Locate the cell with the specified text and output its (X, Y) center coordinate. 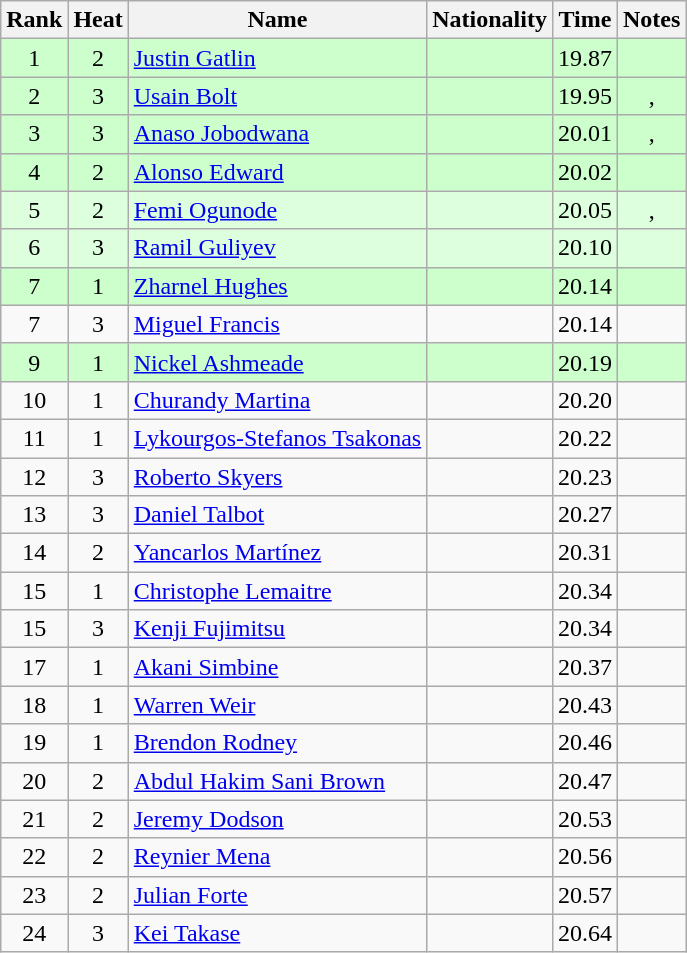
Christophe Lemaitre (277, 591)
19.87 (584, 58)
20.56 (584, 857)
Warren Weir (277, 705)
Notes (652, 20)
20.43 (584, 705)
20.05 (584, 210)
Akani Simbine (277, 667)
24 (34, 933)
Miguel Francis (277, 324)
20.47 (584, 781)
Brendon Rodney (277, 743)
20.22 (584, 438)
Lykourgos-Stefanos Tsakonas (277, 438)
20.23 (584, 477)
20.46 (584, 743)
19.95 (584, 96)
5 (34, 210)
Heat (98, 20)
Anaso Jobodwana (277, 134)
17 (34, 667)
Nationality (490, 20)
Julian Forte (277, 895)
19 (34, 743)
14 (34, 553)
Ramil Guliyev (277, 248)
20.53 (584, 819)
Daniel Talbot (277, 515)
Nickel Ashmeade (277, 362)
20.57 (584, 895)
11 (34, 438)
4 (34, 172)
Roberto Skyers (277, 477)
9 (34, 362)
Abdul Hakim Sani Brown (277, 781)
Alonso Edward (277, 172)
20.20 (584, 400)
6 (34, 248)
Kei Takase (277, 933)
20.37 (584, 667)
Yancarlos Martínez (277, 553)
Justin Gatlin (277, 58)
Kenji Fujimitsu (277, 629)
20 (34, 781)
22 (34, 857)
20.19 (584, 362)
13 (34, 515)
10 (34, 400)
21 (34, 819)
Rank (34, 20)
Usain Bolt (277, 96)
Femi Ogunode (277, 210)
Reynier Mena (277, 857)
Name (277, 20)
Zharnel Hughes (277, 286)
12 (34, 477)
18 (34, 705)
Jeremy Dodson (277, 819)
20.27 (584, 515)
20.01 (584, 134)
20.02 (584, 172)
20.10 (584, 248)
Churandy Martina (277, 400)
20.64 (584, 933)
20.31 (584, 553)
Time (584, 20)
23 (34, 895)
